Output the (x, y) coordinate of the center of the cell containing the given text.  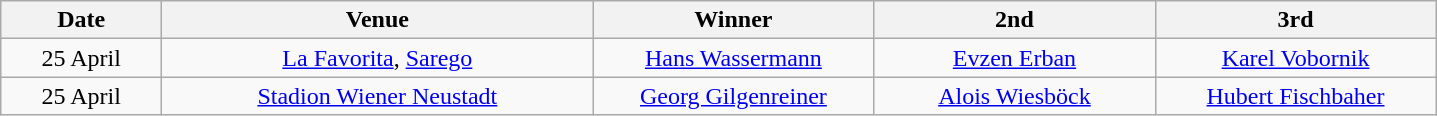
Hans Wassermann (734, 58)
2nd (1014, 20)
Hubert Fischbaher (1296, 96)
Venue (378, 20)
Winner (734, 20)
Georg Gilgenreiner (734, 96)
Date (82, 20)
Karel Vobornik (1296, 58)
Evzen Erban (1014, 58)
Stadion Wiener Neustadt (378, 96)
3rd (1296, 20)
La Favorita, Sarego (378, 58)
Alois Wiesböck (1014, 96)
